Pinpoint the cell where the given text exists, returning its (X, Y) midpoint coordinate. 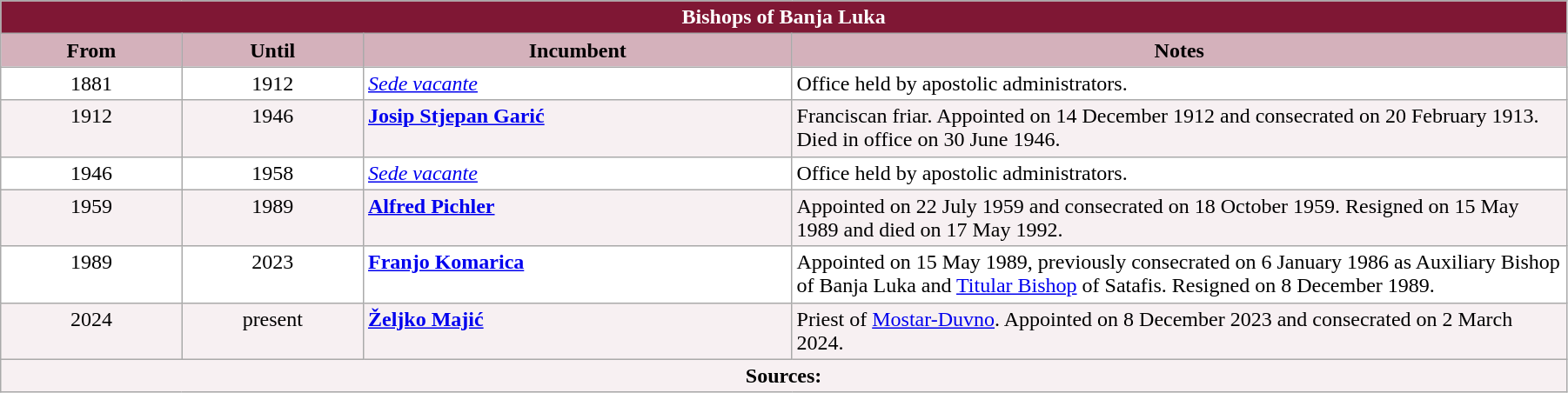
1881 (91, 83)
Notes (1179, 50)
present (272, 330)
Sources: (784, 376)
2023 (272, 275)
Franciscan friar. Appointed on 14 December 1912 and consecrated on 20 February 1913. Died in office on 30 June 1946. (1179, 129)
Alfred Pichler (578, 217)
Željko Majić (578, 330)
Until (272, 50)
From (91, 50)
Appointed on 22 July 1959 and consecrated on 18 October 1959. Resigned on 15 May 1989 and died on 17 May 1992. (1179, 217)
Josip Stjepan Garić (578, 129)
1959 (91, 217)
Franjo Komarica (578, 275)
Bishops of Banja Luka (784, 17)
2024 (91, 330)
1958 (272, 173)
Priest of Mostar-Duvno. Appointed on 8 December 2023 and consecrated on 2 March 2024. (1179, 330)
Incumbent (578, 50)
